Determine the [X, Y] coordinate at the center of the cell enclosing the given text.  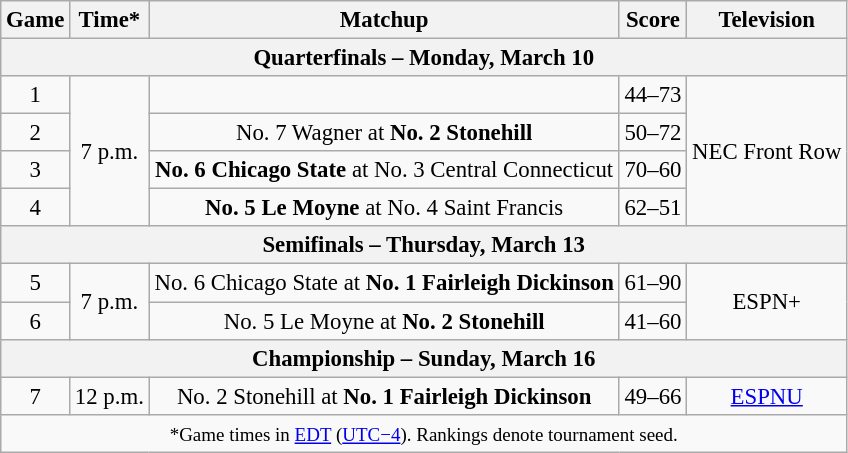
Championship – Sunday, March 16 [424, 358]
Game [36, 20]
Quarterfinals – Monday, March 10 [424, 58]
ESPN+ [767, 302]
No. 6 Chicago State at No. 1 Fairleigh Dickinson [384, 283]
No. 6 Chicago State at No. 3 Central Connecticut [384, 170]
44–73 [653, 95]
5 [36, 283]
50–72 [653, 133]
4 [36, 208]
Matchup [384, 20]
No. 5 Le Moyne at No. 2 Stonehill [384, 321]
Semifinals – Thursday, March 13 [424, 245]
*Game times in EDT (UTC−4). Rankings denote tournament seed. [424, 433]
61–90 [653, 283]
2 [36, 133]
NEC Front Row [767, 151]
7 [36, 396]
No. 7 Wagner at No. 2 Stonehill [384, 133]
Score [653, 20]
No. 2 Stonehill at No. 1 Fairleigh Dickinson [384, 396]
41–60 [653, 321]
Television [767, 20]
6 [36, 321]
12 p.m. [110, 396]
49–66 [653, 396]
70–60 [653, 170]
62–51 [653, 208]
1 [36, 95]
3 [36, 170]
No. 5 Le Moyne at No. 4 Saint Francis [384, 208]
ESPNU [767, 396]
Time* [110, 20]
